Locate the cell with the specified text and output its (x, y) center coordinate. 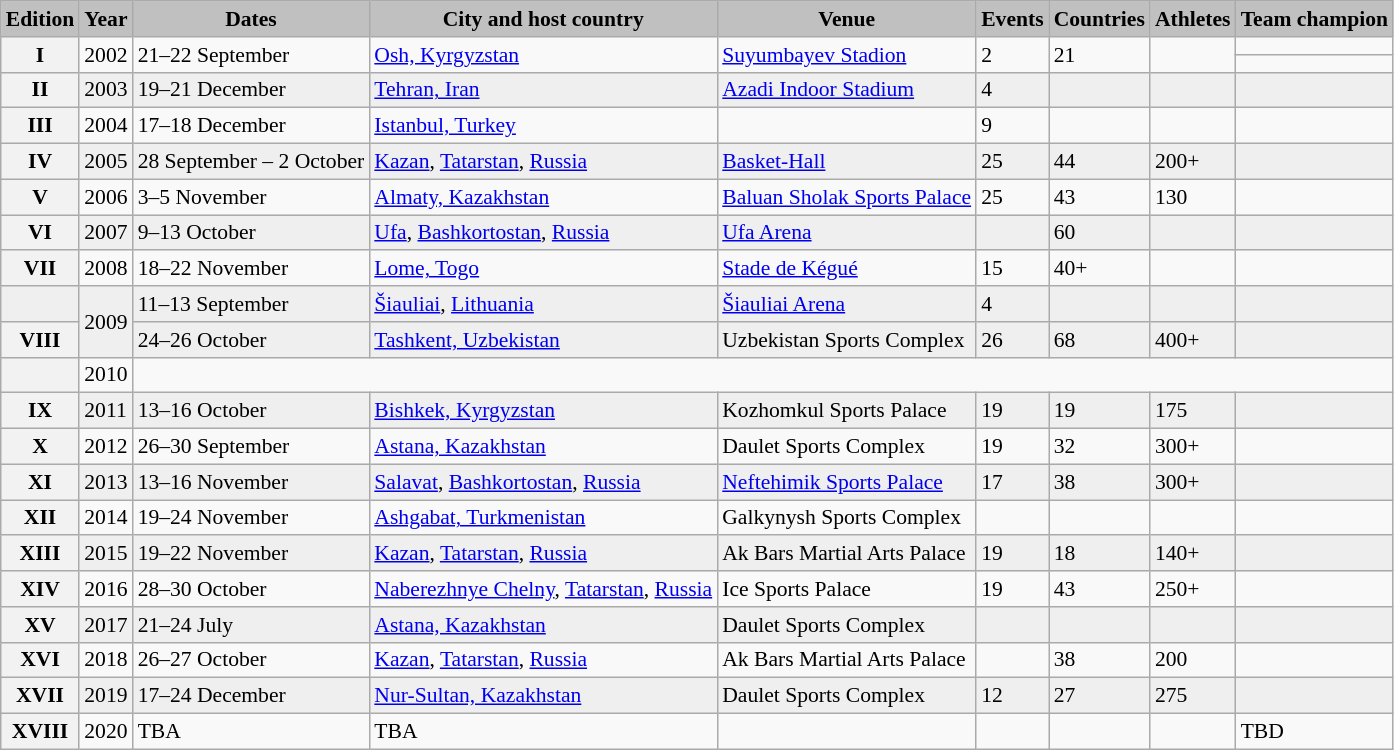
17–18 December (252, 126)
21–24 July (252, 625)
13–16 November (252, 482)
19–24 November (252, 518)
Basket-Hall (846, 162)
2005 (106, 162)
2012 (106, 447)
60 (1100, 233)
XIII (40, 554)
Stade de Kégué (846, 269)
Ufa, Bashkortostan, Russia (543, 233)
15 (1012, 269)
175 (1193, 411)
26 (1012, 340)
Ice Sports Palace (846, 589)
17 (1012, 482)
Team champion (1314, 19)
68 (1100, 340)
VI (40, 233)
Suyumbayev Stadion (846, 55)
9–13 October (252, 233)
Istanbul, Turkey (543, 126)
400+ (1193, 340)
Edition (40, 19)
VII (40, 269)
19–21 December (252, 90)
TBD (1314, 732)
Kozhomkul Sports Palace (846, 411)
2007 (106, 233)
Almaty, Kazakhstan (543, 197)
Osh, Kyrgyzstan (543, 55)
2002 (106, 55)
XVI (40, 660)
26–30 September (252, 447)
Galkynysh Sports Complex (846, 518)
44 (1100, 162)
X (40, 447)
32 (1100, 447)
Šiauliai Arena (846, 304)
Dates (252, 19)
2020 (106, 732)
Lome, Togo (543, 269)
IX (40, 411)
2 (1012, 55)
21 (1100, 55)
27 (1100, 696)
City and host country (543, 19)
III (40, 126)
250+ (1193, 589)
XI (40, 482)
2009 (106, 322)
17–24 December (252, 696)
2006 (106, 197)
Naberezhnye Chelny, Tatarstan, Russia (543, 589)
Salavat, Bashkortostan, Russia (543, 482)
XV (40, 625)
V (40, 197)
140+ (1193, 554)
Baluan Sholak Sports Palace (846, 197)
I (40, 55)
Azadi Indoor Stadium (846, 90)
II (40, 90)
2015 (106, 554)
Tehran, Iran (543, 90)
2018 (106, 660)
200+ (1193, 162)
2013 (106, 482)
28–30 October (252, 589)
Bishkek, Kyrgyzstan (543, 411)
13–16 October (252, 411)
21–22 September (252, 55)
275 (1193, 696)
2008 (106, 269)
19–22 November (252, 554)
12 (1012, 696)
VIII (40, 340)
40+ (1100, 269)
Tashkent, Uzbekistan (543, 340)
18 (1100, 554)
XIV (40, 589)
2011 (106, 411)
XVII (40, 696)
IV (40, 162)
XVIII (40, 732)
Athletes (1193, 19)
9 (1012, 126)
200 (1193, 660)
26–27 October (252, 660)
Ashgabat, Turkmenistan (543, 518)
Uzbekistan Sports Complex (846, 340)
Neftehimik Sports Palace (846, 482)
18–22 November (252, 269)
Countries (1100, 19)
28 September – 2 October (252, 162)
11–13 September (252, 304)
Year (106, 19)
2017 (106, 625)
2004 (106, 126)
Šiauliai, Lithuania (543, 304)
Events (1012, 19)
24–26 October (252, 340)
Nur-Sultan, Kazakhstan (543, 696)
Ufa Arena (846, 233)
2016 (106, 589)
2010 (106, 375)
3–5 November (252, 197)
130 (1193, 197)
2014 (106, 518)
Venue (846, 19)
XII (40, 518)
2003 (106, 90)
2019 (106, 696)
